Return the (X, Y) coordinate for the center point of the cell that contains the specified text.  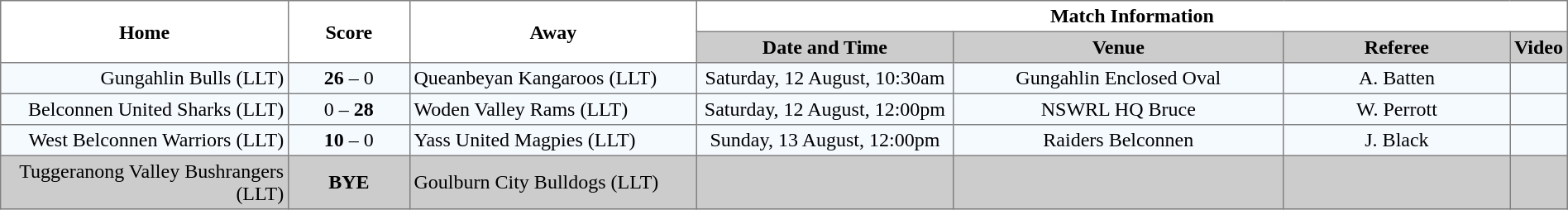
J. Black (1396, 141)
A. Batten (1396, 79)
Sunday, 13 August, 12:00pm (825, 141)
NSWRL HQ Bruce (1118, 109)
Home (145, 31)
Goulburn City Bulldogs (LLT) (552, 182)
Queanbeyan Kangaroos (LLT) (552, 79)
Belconnen United Sharks (LLT) (145, 109)
Raiders Belconnen (1118, 141)
Date and Time (825, 47)
Away (552, 31)
Saturday, 12 August, 10:30am (825, 79)
Woden Valley Rams (LLT) (552, 109)
Saturday, 12 August, 12:00pm (825, 109)
Venue (1118, 47)
W. Perrott (1396, 109)
Score (349, 31)
West Belconnen Warriors (LLT) (145, 141)
Tuggeranong Valley Bushrangers (LLT) (145, 182)
0 – 28 (349, 109)
Yass United Magpies (LLT) (552, 141)
Match Information (1133, 17)
10 – 0 (349, 141)
Video (1539, 47)
Gungahlin Bulls (LLT) (145, 79)
BYE (349, 182)
Gungahlin Enclosed Oval (1118, 79)
Referee (1396, 47)
26 – 0 (349, 79)
